Capture the cell that displays the provided text and extract its [X, Y] central coordinate. 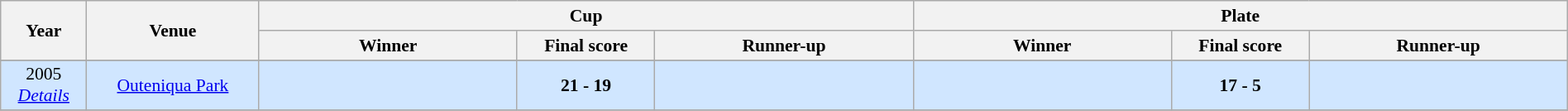
Outeniqua Park [173, 84]
17 - 5 [1241, 84]
Year [44, 30]
Plate [1241, 16]
2005 Details [44, 84]
Venue [173, 30]
21 - 19 [586, 84]
Cup [586, 16]
